Pinpoint the cell where the given text exists, returning its (x, y) midpoint coordinate. 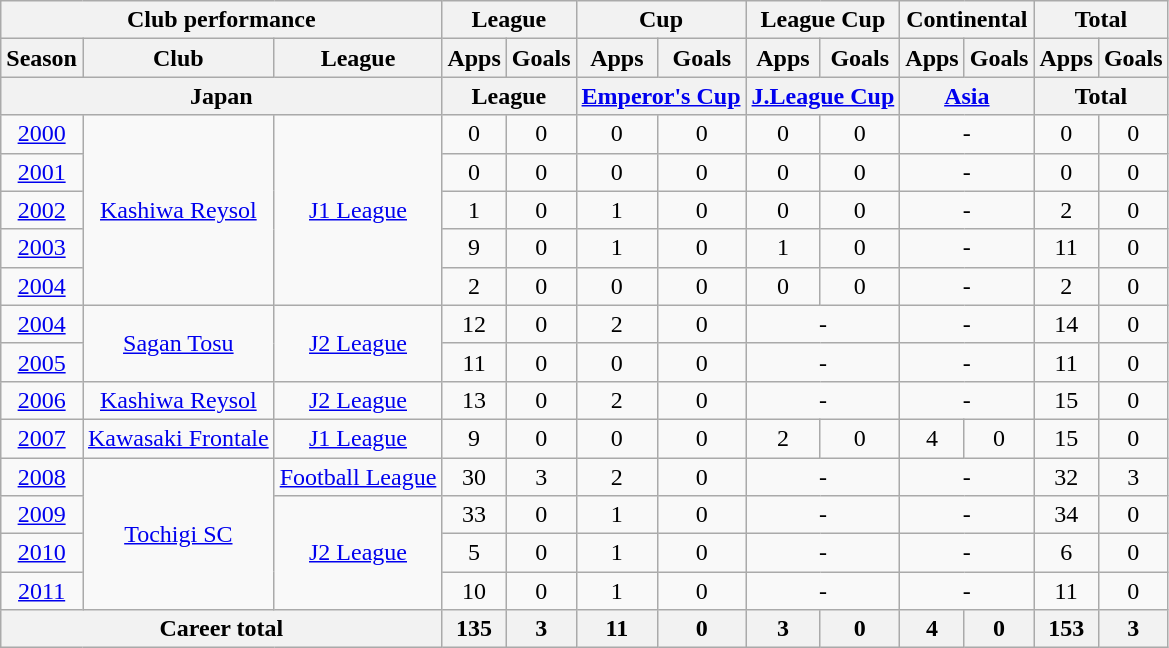
2010 (42, 553)
2006 (42, 400)
Tochigi SC (178, 534)
2008 (42, 477)
Career total (222, 629)
2001 (42, 172)
2009 (42, 515)
2000 (42, 134)
33 (474, 515)
Japan (222, 96)
Continental (967, 20)
League Cup (823, 20)
34 (1066, 515)
Club performance (222, 20)
Asia (967, 96)
2007 (42, 438)
6 (1066, 553)
153 (1066, 629)
Season (42, 58)
2011 (42, 591)
32 (1066, 477)
5 (474, 553)
Cup (661, 20)
12 (474, 324)
Football League (358, 477)
13 (474, 400)
Emperor's Cup (661, 96)
Kawasaki Frontale (178, 438)
10 (474, 591)
2002 (42, 210)
14 (1066, 324)
Sagan Tosu (178, 343)
30 (474, 477)
2005 (42, 362)
Club (178, 58)
135 (474, 629)
2003 (42, 248)
J.League Cup (823, 96)
